Output the [x, y] coordinate of the center of the cell containing the given text.  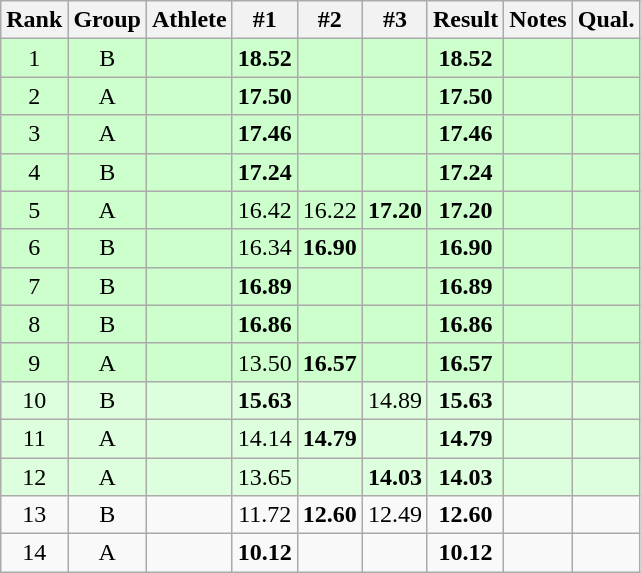
12.49 [394, 515]
11 [34, 438]
3 [34, 134]
5 [34, 210]
16.34 [264, 248]
13 [34, 515]
13.50 [264, 362]
14.14 [264, 438]
#2 [330, 20]
9 [34, 362]
2 [34, 96]
4 [34, 172]
14 [34, 553]
6 [34, 248]
16.22 [330, 210]
11.72 [264, 515]
7 [34, 286]
13.65 [264, 477]
12 [34, 477]
Result [465, 20]
Notes [538, 20]
Group [108, 20]
#3 [394, 20]
Athlete [190, 20]
1 [34, 58]
Qual. [606, 20]
#1 [264, 20]
14.89 [394, 400]
10 [34, 400]
Rank [34, 20]
16.42 [264, 210]
8 [34, 324]
